Extract the (X, Y) coordinate from the center of the cell holding the provided text.  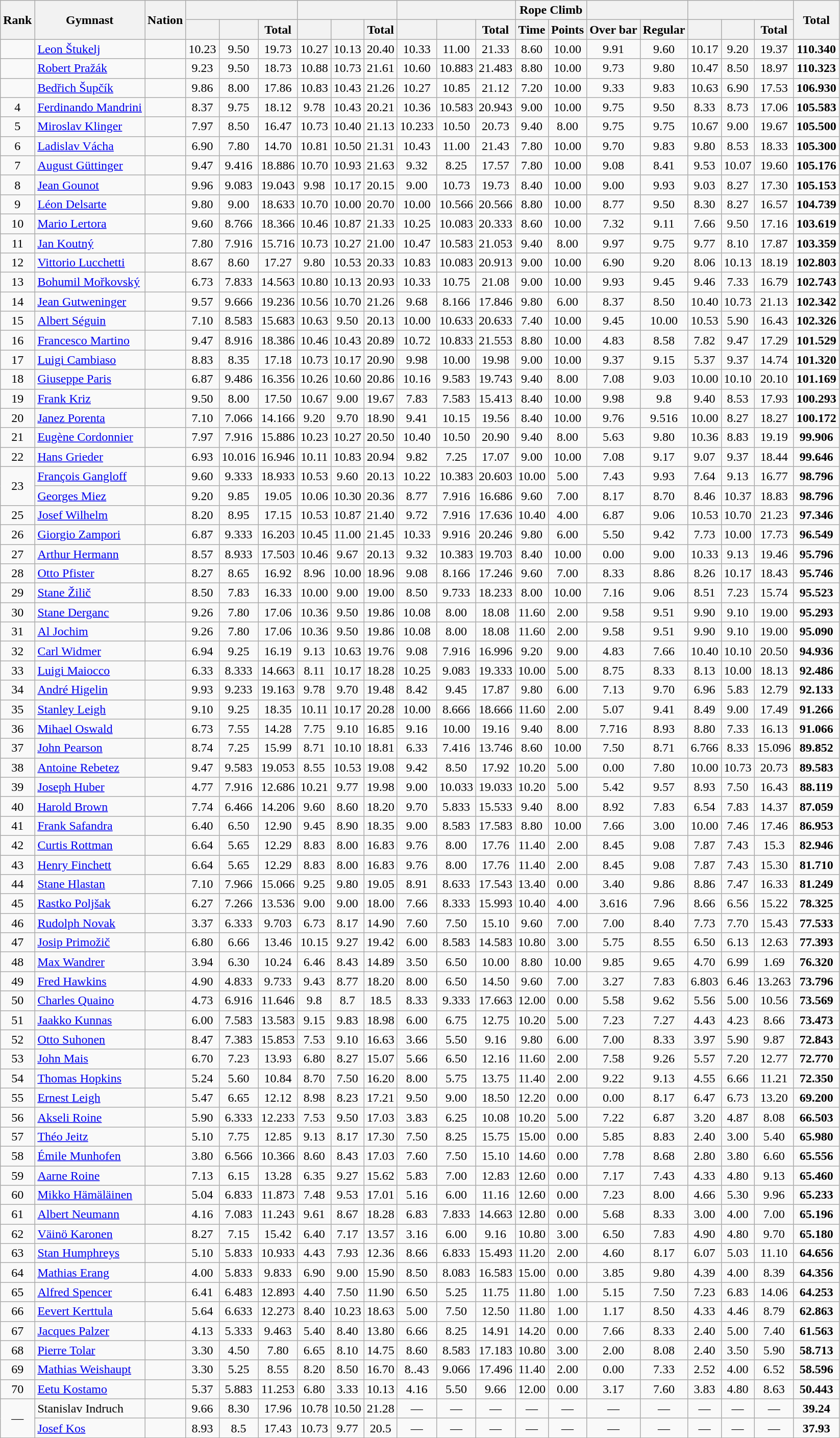
21.43 (495, 146)
20.10 (774, 379)
50 (17, 1001)
10.016 (239, 457)
16.77 (774, 476)
18.19 (774, 263)
12.90 (278, 826)
18.00 (381, 904)
7.70 (738, 923)
12.75 (495, 1020)
15.30 (774, 865)
9.82 (416, 457)
102.326 (817, 321)
14.90 (381, 923)
14.583 (495, 943)
Hans Grieder (90, 457)
7.55 (239, 729)
12 (17, 263)
8.65 (239, 574)
21.053 (495, 243)
86.953 (817, 826)
103.359 (817, 243)
19.19 (774, 437)
17.93 (774, 399)
105.176 (817, 165)
4.39 (704, 1273)
20.70 (381, 204)
4.87 (738, 1117)
45 (17, 904)
18.81 (381, 748)
18.43 (774, 574)
9.066 (456, 1370)
32 (17, 651)
17.86 (278, 88)
7.47 (738, 884)
10.566 (456, 204)
Eevert Kerttula (90, 1311)
2.52 (704, 1370)
4.23 (738, 1020)
10.633 (456, 321)
5.60 (239, 1078)
9.11 (664, 224)
6.27 (202, 904)
19.08 (381, 767)
10.21 (314, 787)
7.966 (239, 884)
Mathias Erang (90, 1273)
Joseph Huber (90, 787)
72.770 (817, 1059)
8.73 (738, 107)
Harold Brown (90, 806)
14.06 (774, 1292)
20.603 (495, 476)
4 (17, 107)
10.30 (347, 495)
3.85 (613, 1273)
Miroslav Klinger (90, 127)
95.746 (817, 574)
14 (17, 302)
15.066 (278, 884)
8 (17, 185)
5.47 (202, 1098)
21.553 (495, 340)
5.68 (613, 1214)
6.96 (704, 690)
65 (17, 1292)
13.57 (381, 1234)
18 (17, 379)
13.80 (381, 1331)
10.883 (456, 68)
9.233 (239, 690)
20.40 (381, 49)
8.98 (314, 1098)
17.21 (381, 1098)
19.236 (278, 302)
Väinö Karonen (90, 1234)
105.583 (817, 107)
49 (17, 981)
9.463 (278, 1331)
68 (17, 1350)
5.66 (416, 1059)
7.383 (239, 1039)
Leon Štukelj (90, 49)
Ernest Leigh (90, 1098)
69 (17, 1370)
Frank Safandra (90, 826)
89.852 (817, 748)
15.90 (381, 1273)
16.946 (278, 457)
54 (17, 1078)
36 (17, 729)
3.17 (613, 1389)
9.33 (613, 88)
13.263 (774, 981)
Rastko Poljšak (90, 904)
11.243 (278, 1214)
4.73 (202, 1001)
17.246 (495, 574)
Charles Quaino (90, 1001)
13.40 (532, 884)
18.98 (381, 1020)
15.3 (774, 845)
9.07 (704, 457)
9.61 (314, 1214)
8.91 (416, 884)
15.683 (278, 321)
10.93 (347, 165)
18.27 (774, 418)
62 (17, 1234)
6 (17, 146)
Alfred Spencer (90, 1292)
9.486 (239, 379)
3.616 (613, 904)
10.75 (456, 282)
9.23 (202, 68)
39 (17, 787)
John Mais (90, 1059)
Time (532, 30)
20.21 (381, 107)
38 (17, 767)
Henry Finchett (90, 865)
15.853 (278, 1039)
9.703 (278, 923)
39.24 (817, 1408)
Vittorio Lucchetti (90, 263)
5.15 (613, 1292)
6.75 (456, 1020)
20.913 (495, 263)
Luigi Maiocco (90, 671)
7.083 (239, 1214)
11 (17, 243)
100.172 (817, 418)
7.93 (347, 1253)
8.95 (239, 515)
20.36 (381, 495)
Pierre Tolar (90, 1350)
50.443 (817, 1389)
Stane Hlastan (90, 884)
8.42 (416, 690)
46 (17, 923)
8.766 (239, 224)
17.583 (495, 826)
52 (17, 1039)
17.46 (774, 826)
18.366 (278, 224)
58 (17, 1156)
12.63 (774, 943)
3.66 (416, 1039)
Mikko Hämäläinen (90, 1195)
105.300 (817, 146)
17.43 (278, 1428)
18.90 (381, 418)
23 (17, 486)
102.803 (817, 263)
12.12 (278, 1098)
Josef Wilhelm (90, 515)
Luigi Cambiaso (90, 360)
8.41 (664, 165)
17 (17, 360)
20 (17, 418)
53 (17, 1059)
15.62 (381, 1175)
6.07 (704, 1253)
18.233 (495, 593)
95.293 (817, 612)
56 (17, 1117)
20.943 (495, 107)
11.253 (278, 1389)
Bohumil Mořkovský (90, 282)
Ladislav Vácha (90, 146)
11.20 (532, 1253)
91.266 (817, 709)
8.90 (347, 826)
Francesco Martino (90, 340)
7.27 (664, 1020)
6.916 (239, 1001)
16.79 (774, 282)
10.22 (416, 476)
103.619 (817, 224)
Giorgio Zampori (90, 534)
12.16 (495, 1059)
96.549 (817, 534)
14.50 (495, 981)
16.686 (495, 495)
12.893 (278, 1292)
21.63 (381, 165)
Antoine Rebetez (90, 767)
10.233 (416, 127)
95.523 (817, 593)
19.76 (381, 651)
77.393 (817, 943)
60 (17, 1195)
65.233 (817, 1195)
Albert Séguin (90, 321)
64.356 (817, 1273)
11.75 (495, 1292)
14.206 (278, 806)
5.85 (613, 1136)
7.74 (202, 806)
20.246 (495, 534)
104.739 (817, 204)
7.96 (664, 904)
Carl Widmer (90, 651)
14.28 (278, 729)
9.516 (664, 418)
59 (17, 1175)
18.73 (278, 68)
8.06 (704, 263)
16.47 (278, 127)
5.333 (239, 1331)
37.93 (817, 1428)
6.633 (239, 1311)
110.323 (817, 68)
95.796 (817, 554)
16.19 (278, 651)
102.342 (817, 302)
7.416 (456, 748)
65.180 (817, 1234)
92.133 (817, 690)
7.32 (613, 224)
29 (17, 593)
11.16 (495, 1195)
19.16 (495, 729)
21.31 (381, 146)
16.92 (278, 574)
8.916 (239, 340)
1.69 (774, 962)
7.82 (704, 340)
15.413 (495, 399)
Jean Gounot (90, 185)
64.656 (817, 1253)
47 (17, 943)
14.70 (278, 146)
17.73 (774, 534)
19.42 (381, 943)
70 (17, 1389)
13.75 (495, 1078)
27 (17, 554)
8.79 (774, 1311)
10.45 (314, 534)
13.28 (278, 1175)
11.90 (381, 1292)
20.89 (381, 340)
10.37 (738, 495)
9.46 (704, 282)
10.07 (738, 165)
63 (17, 1253)
17.15 (278, 515)
99.646 (817, 457)
35 (17, 709)
4.70 (704, 962)
17.503 (278, 554)
Théo Jeitz (90, 1136)
18.97 (774, 68)
13.46 (278, 943)
18.12 (278, 107)
48 (17, 962)
18.386 (278, 340)
76.320 (817, 962)
11.873 (278, 1195)
6.47 (704, 1098)
73.796 (817, 981)
Eetu Kostamo (90, 1389)
82.946 (817, 845)
16.583 (495, 1273)
6.41 (202, 1292)
Léon Delsarte (90, 204)
Frank Kriz (90, 399)
64 (17, 1273)
78.325 (817, 904)
10.24 (278, 962)
81.249 (817, 884)
18.50 (495, 1098)
15.99 (278, 748)
8.68 (664, 1156)
6.35 (314, 1175)
15 (17, 321)
17.543 (495, 884)
8.58 (664, 340)
Émile Munhofen (90, 1156)
12.686 (278, 787)
21 (17, 437)
3.20 (704, 1117)
4.60 (613, 1253)
15.07 (381, 1059)
101.320 (817, 360)
8.57 (202, 554)
91.066 (817, 729)
10.72 (416, 340)
19.043 (278, 185)
5.04 (202, 1195)
10.933 (278, 1253)
14.60 (532, 1156)
8.5 (239, 1428)
13.536 (278, 904)
14.89 (381, 962)
6.99 (738, 962)
8.74 (202, 748)
Jean Gutweninger (90, 302)
Nation (165, 20)
87.059 (817, 806)
Stanley Leigh (90, 709)
8.7 (347, 1001)
65.556 (817, 1156)
17.27 (278, 263)
95.090 (817, 632)
16.13 (774, 729)
10 (17, 224)
5.64 (202, 1311)
14.563 (278, 282)
August Güttinger (90, 165)
92.486 (817, 671)
16.203 (278, 534)
16.63 (381, 1039)
11.21 (774, 1078)
15.493 (495, 1253)
16.996 (495, 651)
41 (17, 826)
9.43 (314, 981)
8.49 (704, 709)
18.63 (381, 1311)
6.93 (202, 457)
10.06 (314, 495)
7.48 (314, 1195)
3.94 (202, 962)
9.17 (664, 457)
21.00 (381, 243)
20.566 (495, 204)
15.716 (278, 243)
73.569 (817, 1001)
64.253 (817, 1292)
12.83 (495, 1175)
8.633 (456, 884)
19.033 (495, 787)
14.75 (381, 1350)
13.20 (774, 1098)
10.85 (456, 88)
Albert Neumann (90, 1214)
33 (17, 671)
8.666 (456, 709)
13.93 (278, 1059)
Bedřich Šupčík (90, 88)
Rope Climb (551, 10)
9.68 (416, 302)
8.51 (704, 593)
72.843 (817, 1039)
72.350 (817, 1078)
10.26 (314, 379)
15.43 (774, 923)
6.25 (456, 1117)
9.73 (613, 68)
28 (17, 574)
Max Wandrer (90, 962)
10.84 (278, 1078)
8.75 (613, 671)
21.483 (495, 68)
Mario Lertora (90, 224)
5.03 (738, 1253)
14.91 (495, 1331)
10.88 (314, 68)
8.39 (774, 1273)
15.74 (774, 593)
34 (17, 690)
57 (17, 1136)
19.48 (381, 690)
8.46 (704, 495)
Akseli Roine (90, 1117)
40 (17, 806)
Arthur Hermann (90, 554)
12.20 (532, 1098)
Jan Koutný (90, 243)
37 (17, 748)
21.12 (495, 88)
8.35 (239, 360)
5.42 (613, 787)
8.96 (314, 574)
17.183 (495, 1350)
99.906 (817, 437)
9.72 (416, 515)
8.26 (704, 574)
106.930 (817, 88)
16.356 (278, 379)
43 (17, 865)
Eugène Cordonnier (90, 437)
4.55 (704, 1078)
17.49 (774, 709)
18.933 (278, 476)
Mihael Oswald (90, 729)
14.74 (774, 360)
17.663 (495, 1001)
7.22 (613, 1117)
8.92 (613, 806)
18.83 (774, 495)
13.583 (278, 1020)
11.10 (774, 1253)
Aarne Roine (90, 1175)
19.743 (495, 379)
20.93 (381, 282)
21.08 (495, 282)
14.37 (774, 806)
19.163 (278, 690)
7.58 (613, 1059)
6.483 (239, 1292)
5.63 (613, 437)
Stane Derganc (90, 612)
19.37 (774, 49)
Regular (664, 30)
Stan Humphreys (90, 1253)
18.633 (278, 204)
16 (17, 340)
14.20 (532, 1331)
105.153 (817, 185)
5.883 (239, 1389)
6.70 (202, 1059)
3.27 (613, 981)
Rudolph Novak (90, 923)
17.496 (495, 1370)
9.833 (278, 1273)
9.62 (664, 1001)
9.91 (613, 49)
25 (17, 515)
65.196 (817, 1214)
4.46 (738, 1311)
26 (17, 534)
9.916 (456, 534)
13 (17, 282)
Robert Pražák (90, 68)
8..43 (416, 1370)
7.64 (704, 476)
51 (17, 1020)
65.980 (817, 1136)
22 (17, 457)
John Pearson (90, 748)
18.13 (774, 671)
7 (17, 165)
5.24 (202, 1078)
21.61 (381, 68)
9.97 (613, 243)
Al Jochim (90, 632)
65.460 (817, 1175)
9.67 (347, 554)
7.266 (239, 904)
11.646 (278, 1001)
18.96 (381, 574)
7.066 (239, 418)
5.30 (738, 1195)
44 (17, 884)
67 (17, 1331)
9 (17, 204)
Over bar (613, 30)
4.40 (314, 1292)
17.18 (278, 360)
Rank (17, 20)
12.273 (278, 1311)
Otto Pfister (90, 574)
17.07 (495, 457)
8.13 (704, 671)
9.22 (613, 1078)
17.92 (495, 767)
5.16 (416, 1195)
5.58 (613, 1001)
61.563 (817, 1331)
20.33 (381, 263)
73.473 (817, 1020)
18.33 (774, 146)
15.75 (495, 1136)
20.86 (381, 379)
16.70 (381, 1370)
15.42 (278, 1234)
61 (17, 1214)
6.15 (239, 1175)
19.46 (774, 554)
7.15 (239, 1234)
1.17 (613, 1311)
6.56 (738, 904)
8.11 (314, 671)
3.40 (613, 884)
12.50 (495, 1311)
François Gangloff (90, 476)
21.23 (774, 515)
8.23 (347, 1098)
8.933 (239, 554)
81.710 (817, 865)
13.746 (495, 748)
6.13 (738, 943)
7.46 (738, 826)
3.16 (416, 1234)
20.94 (381, 457)
77.533 (817, 923)
21.28 (381, 1408)
21.40 (381, 515)
10.78 (314, 1408)
15.993 (495, 904)
3.33 (347, 1389)
12.233 (278, 1117)
6.30 (239, 962)
20.28 (381, 709)
21.45 (381, 534)
6.466 (239, 806)
19.703 (495, 554)
Stane Žilič (90, 593)
17.29 (774, 340)
58.713 (817, 1350)
9.666 (239, 302)
31 (17, 632)
5.07 (613, 709)
Ferdinando Mandrini (90, 107)
101.529 (817, 340)
30 (17, 612)
Otto Suhonen (90, 1039)
Janez Porenta (90, 418)
19.333 (495, 671)
15.096 (774, 748)
3.97 (704, 1039)
Jacques Palzer (90, 1331)
4.50 (239, 1350)
89.583 (817, 767)
69.200 (817, 1098)
58.596 (817, 1370)
6.803 (704, 981)
6.60 (774, 1156)
17.50 (278, 399)
17.96 (278, 1408)
5.56 (704, 1001)
16.85 (381, 729)
97.346 (817, 515)
4.66 (704, 1195)
18.886 (278, 165)
17.53 (774, 88)
20.15 (381, 185)
Jaakko Kunnas (90, 1020)
14.166 (278, 418)
7.16 (613, 593)
12.85 (278, 1136)
André Higelin (90, 690)
7.716 (613, 729)
101.169 (817, 379)
16.57 (774, 204)
4.77 (202, 787)
20.5 (381, 1428)
9.416 (239, 165)
12.36 (381, 1253)
17.846 (495, 302)
66 (17, 1311)
5 (17, 127)
10.366 (278, 1156)
66.503 (817, 1117)
9.87 (774, 1039)
20.333 (495, 224)
6.52 (774, 1370)
6.766 (704, 748)
6.94 (202, 651)
4.13 (202, 1331)
10.81 (314, 146)
Curtis Rottman (90, 845)
3.37 (202, 923)
10.833 (456, 340)
15.22 (774, 904)
17.16 (774, 224)
8.63 (774, 1389)
Mathias Weishaupt (90, 1370)
19.60 (774, 165)
2.80 (704, 1156)
105.500 (817, 127)
102.743 (817, 282)
Josip Primožič (90, 943)
Points (567, 30)
18.5 (381, 1001)
94.936 (817, 651)
18.44 (774, 457)
16.20 (381, 1078)
Josef Kos (90, 1428)
15.886 (278, 437)
100.293 (817, 399)
10.16 (416, 379)
Georges Miez (90, 495)
8.47 (202, 1039)
19 (17, 399)
4.833 (239, 981)
62.863 (817, 1311)
6.566 (239, 1156)
6.54 (704, 806)
Thomas Hopkins (90, 1078)
12.80 (532, 1214)
18.666 (495, 709)
110.340 (817, 49)
7.78 (613, 1156)
19.053 (278, 767)
17.01 (381, 1195)
5.57 (704, 1059)
19.56 (495, 418)
9.65 (664, 962)
12.79 (774, 690)
Fred Hawkins (90, 981)
17.636 (495, 515)
12.77 (774, 1059)
55 (17, 1098)
Gymnast (90, 20)
20.633 (495, 321)
Giuseppe Paris (90, 379)
Stanislav Indruch (90, 1408)
17.57 (495, 165)
88.119 (817, 787)
42 (17, 845)
8.083 (456, 1273)
15.533 (495, 806)
10.033 (456, 787)
